Scan for the cell matching the given text and deliver its (x, y) coordinate at center. 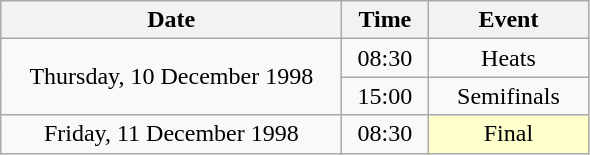
Date (172, 20)
Time (385, 20)
15:00 (385, 96)
Thursday, 10 December 1998 (172, 77)
Heats (508, 58)
Event (508, 20)
Semifinals (508, 96)
Final (508, 134)
Friday, 11 December 1998 (172, 134)
